Search for the cell housing the specified text and yield its (X, Y) center coordinate. 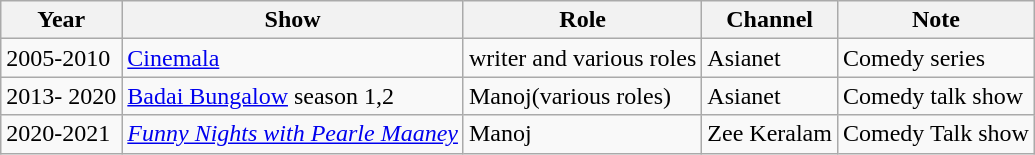
Year (62, 20)
Comedy talk show (936, 96)
Manoj (582, 134)
Show (293, 20)
2005-2010 (62, 58)
Badai Bungalow season 1,2 (293, 96)
2013- 2020 (62, 96)
Comedy Talk show (936, 134)
Cinemala (293, 58)
Channel (770, 20)
Comedy series (936, 58)
Role (582, 20)
Note (936, 20)
Funny Nights with Pearle Maaney (293, 134)
Manoj(various roles) (582, 96)
Zee Keralam (770, 134)
2020-2021 (62, 134)
writer and various roles (582, 58)
